Provide the (X, Y) coordinate of the cell's center where the given text is located.  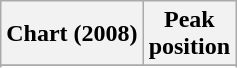
Chart (2008) (72, 34)
Peakposition (189, 34)
